Find where the given text appears and provide that cell's center as (X, Y) coordinate. 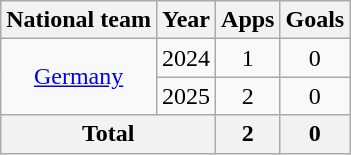
Apps (248, 20)
Germany (79, 77)
2024 (186, 58)
Goals (315, 20)
2025 (186, 96)
1 (248, 58)
National team (79, 20)
Total (108, 134)
Year (186, 20)
